Detect which cell encompasses the target text, then output its [x, y] center coordinate. 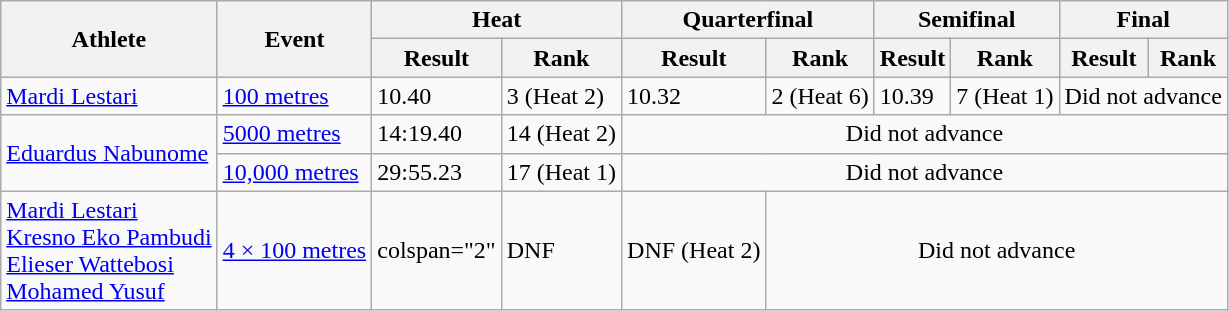
DNF [561, 250]
Eduardus Nabunome [109, 153]
7 (Heat 1) [1005, 96]
4 × 100 metres [294, 250]
14 (Heat 2) [561, 134]
17 (Heat 1) [561, 172]
DNF (Heat 2) [694, 250]
10.39 [912, 96]
Heat [497, 20]
Event [294, 39]
29:55.23 [437, 172]
Mardi LestariKresno Eko PambudiElieser WattebosiMohamed Yusuf [109, 250]
14:19.40 [437, 134]
colspan="2" [437, 250]
10.32 [694, 96]
10,000 metres [294, 172]
3 (Heat 2) [561, 96]
Mardi Lestari [109, 96]
Quarterfinal [748, 20]
100 metres [294, 96]
5000 metres [294, 134]
2 (Heat 6) [820, 96]
Semifinal [966, 20]
Athlete [109, 39]
Final [1143, 20]
10.40 [437, 96]
